Provide the [X, Y] coordinate of the cell's center where the given text is located.  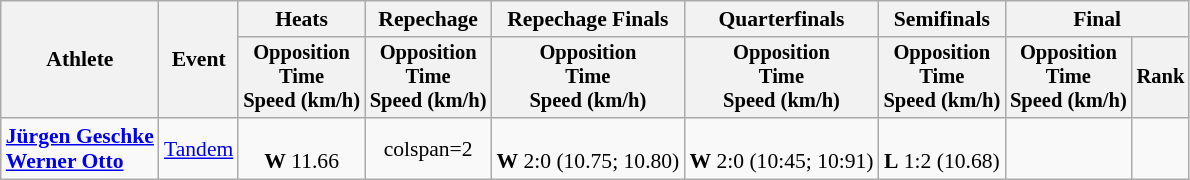
W 11.66 [302, 148]
W 2:0 (10.75; 10.80) [588, 148]
Repechage Finals [588, 19]
Heats [302, 19]
Final [1097, 19]
Tandem [198, 148]
Event [198, 60]
W 2:0 (10:45; 10:91) [781, 148]
Jürgen GeschkeWerner Otto [80, 148]
L 1:2 (10.68) [942, 148]
Rank [1161, 78]
Repechage [428, 19]
colspan=2 [428, 148]
Semifinals [942, 19]
Quarterfinals [781, 19]
Athlete [80, 60]
